Extract the (X, Y) coordinate from the center of the cell holding the provided text.  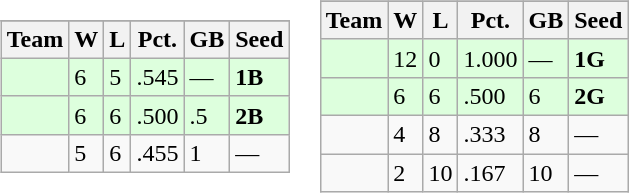
.167 (490, 173)
2G (598, 96)
2 (406, 173)
4 (406, 134)
1B (260, 77)
.333 (490, 134)
1 (207, 153)
12 (406, 58)
0 (440, 58)
.545 (158, 77)
1G (598, 58)
2B (260, 115)
.455 (158, 153)
.5 (207, 115)
1.000 (490, 58)
